Locate the cell with the specified text and output its [X, Y] center coordinate. 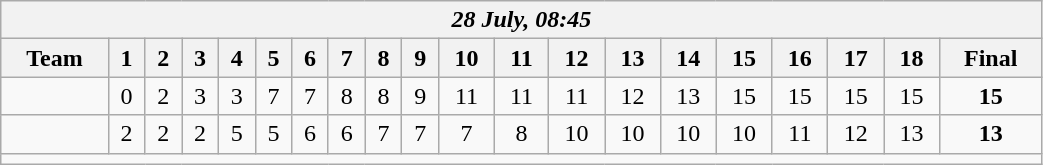
18 [912, 58]
1 [126, 58]
28 July, 08:45 [522, 20]
14 [688, 58]
Team [54, 58]
0 [126, 96]
17 [856, 58]
4 [236, 58]
16 [800, 58]
Final [990, 58]
